Extract the [X, Y] coordinate from the center of the cell holding the provided text.  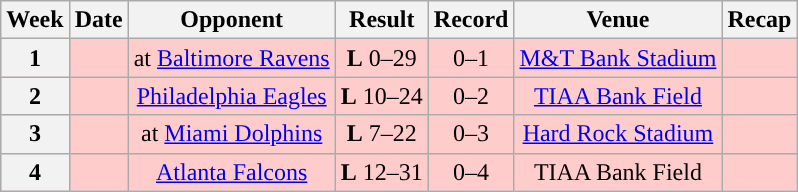
Hard Rock Stadium [618, 134]
M&T Bank Stadium [618, 58]
L 12–31 [382, 172]
L 7–22 [382, 134]
Record [471, 20]
at Miami Dolphins [232, 134]
0–3 [471, 134]
Atlanta Falcons [232, 172]
Venue [618, 20]
0–4 [471, 172]
3 [35, 134]
0–1 [471, 58]
0–2 [471, 96]
L 10–24 [382, 96]
L 0–29 [382, 58]
4 [35, 172]
Date [98, 20]
1 [35, 58]
2 [35, 96]
Recap [760, 20]
Opponent [232, 20]
at Baltimore Ravens [232, 58]
Week [35, 20]
Result [382, 20]
Philadelphia Eagles [232, 96]
